Identify which cell holds the provided text, then report its [X, Y] central coordinate. 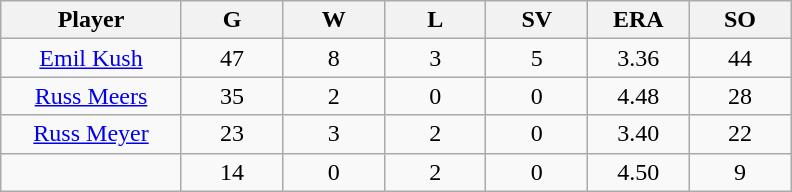
9 [740, 172]
3.36 [639, 58]
8 [334, 58]
ERA [639, 20]
4.50 [639, 172]
SO [740, 20]
23 [232, 134]
G [232, 20]
28 [740, 96]
Player [92, 20]
22 [740, 134]
Russ Meers [92, 96]
14 [232, 172]
L [435, 20]
44 [740, 58]
47 [232, 58]
5 [537, 58]
SV [537, 20]
3.40 [639, 134]
Russ Meyer [92, 134]
4.48 [639, 96]
35 [232, 96]
W [334, 20]
Emil Kush [92, 58]
